Search for the cell housing the specified text and yield its (X, Y) center coordinate. 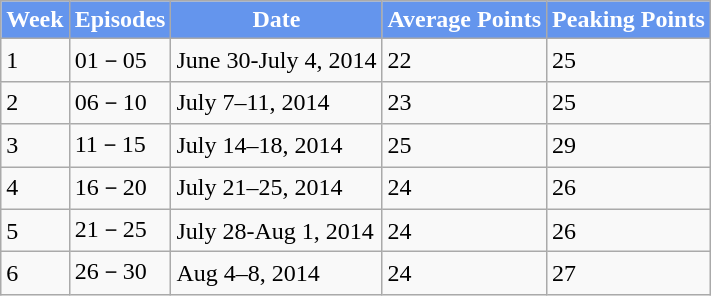
6 (35, 274)
22 (464, 60)
01－05 (120, 60)
16－20 (120, 188)
3 (35, 146)
Date (276, 20)
2 (35, 102)
Peaking Points (629, 20)
June 30-July 4, 2014 (276, 60)
Average Points (464, 20)
06－10 (120, 102)
27 (629, 274)
July 28-Aug 1, 2014 (276, 230)
11－15 (120, 146)
Episodes (120, 20)
July 14–18, 2014 (276, 146)
Aug 4–8, 2014 (276, 274)
4 (35, 188)
1 (35, 60)
5 (35, 230)
July 21–25, 2014 (276, 188)
Week (35, 20)
21－25 (120, 230)
23 (464, 102)
26－30 (120, 274)
29 (629, 146)
July 7–11, 2014 (276, 102)
